Locate the cell with the specified text and output its [x, y] center coordinate. 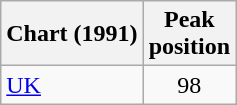
UK [72, 85]
98 [189, 85]
Peakposition [189, 34]
Chart (1991) [72, 34]
